Extract the [X, Y] coordinate from the center of the cell holding the provided text.  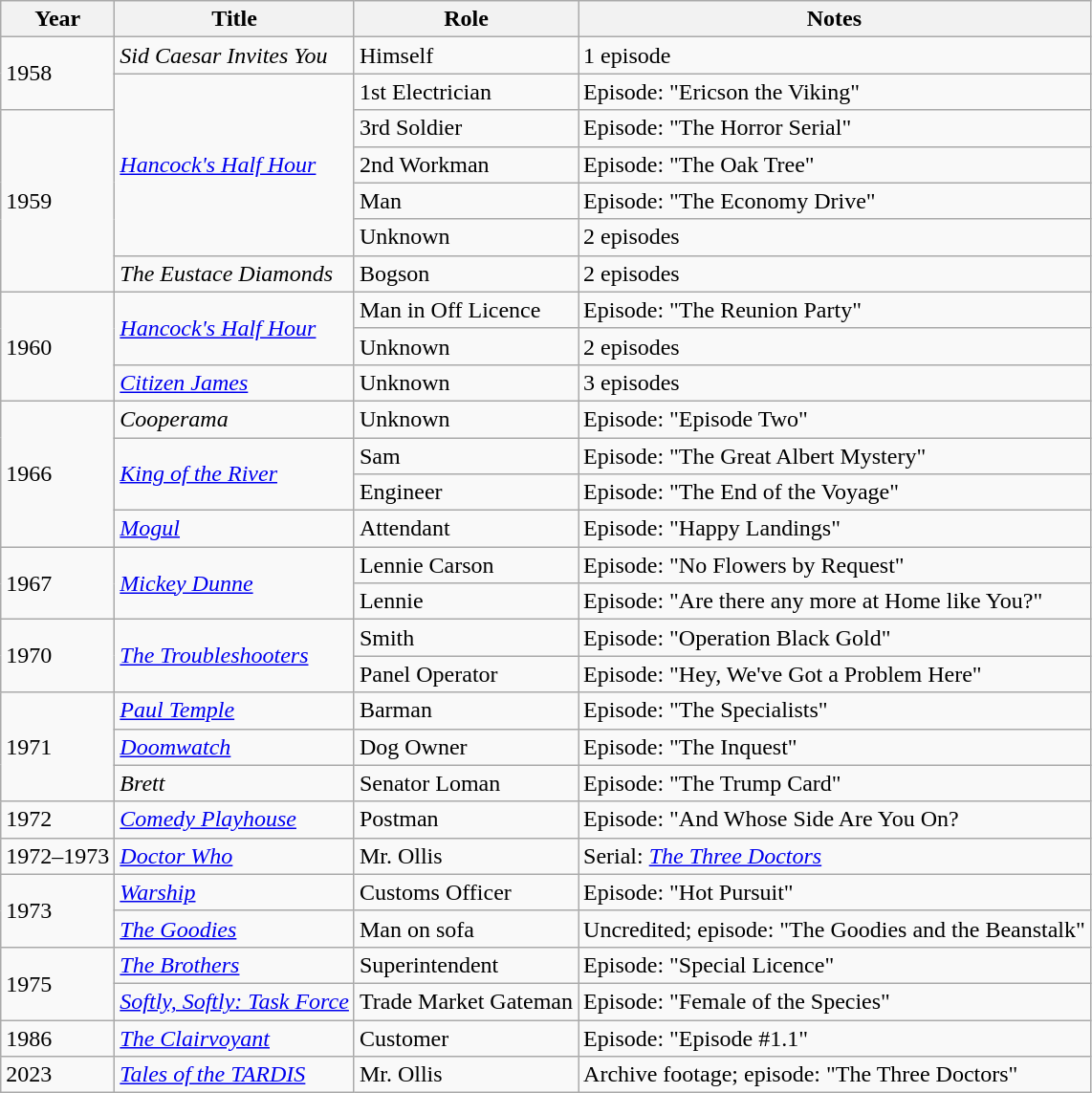
Man in Off Licence [466, 310]
Sid Caesar Invites You [235, 55]
Senator Loman [466, 783]
The Eustace Diamonds [235, 273]
King of the River [235, 474]
Serial: The Three Doctors [835, 856]
2nd Workman [466, 164]
Mickey Dunne [235, 583]
Episode: "The Horror Serial" [835, 128]
Episode: "No Flowers by Request" [835, 565]
Attendant [466, 529]
1967 [57, 583]
Customer [466, 1038]
1975 [57, 983]
Uncredited; episode: "The Goodies and the Beanstalk" [835, 929]
1st Electrician [466, 92]
1 episode [835, 55]
Customs Officer [466, 892]
Warship [235, 892]
1959 [57, 201]
Sam [466, 456]
Episode: "Hey, We've Got a Problem Here" [835, 674]
Episode: "Are there any more at Home like You?" [835, 601]
Paul Temple [235, 710]
Episode: "And Whose Side Are You On? [835, 820]
Year [57, 19]
Lennie [466, 601]
Superintendent [466, 965]
1973 [57, 910]
Title [235, 19]
Episode: "The Economy Drive" [835, 201]
Smith [466, 638]
The Goodies [235, 929]
Episode: "Episode Two" [835, 419]
1972 [57, 820]
1958 [57, 74]
Doomwatch [235, 747]
Lennie Carson [466, 565]
Archive footage; episode: "The Three Doctors" [835, 1075]
Episode: "The Inquest" [835, 747]
Episode: "The Oak Tree" [835, 164]
2023 [57, 1075]
Episode: "The Trump Card" [835, 783]
Episode: "Operation Black Gold" [835, 638]
1966 [57, 473]
Notes [835, 19]
Brett [235, 783]
Episode: "Happy Landings" [835, 529]
Trade Market Gateman [466, 1001]
Panel Operator [466, 674]
Episode: "The Reunion Party" [835, 310]
Episode: "The End of the Voyage" [835, 492]
The Troubleshooters [235, 656]
Episode: "Ericson the Viking" [835, 92]
Cooperama [235, 419]
Man on sofa [466, 929]
Doctor Who [235, 856]
The Brothers [235, 965]
Episode: "The Great Albert Mystery" [835, 456]
Softly, Softly: Task Force [235, 1001]
Barman [466, 710]
Tales of the TARDIS [235, 1075]
3rd Soldier [466, 128]
Episode: "The Specialists" [835, 710]
Citizen James [235, 383]
Comedy Playhouse [235, 820]
The Clairvoyant [235, 1038]
Role [466, 19]
1970 [57, 656]
Episode: "Special Licence" [835, 965]
1972–1973 [57, 856]
Engineer [466, 492]
Postman [466, 820]
Himself [466, 55]
1971 [57, 747]
Episode: "Female of the Species" [835, 1001]
1960 [57, 346]
Man [466, 201]
Episode: "Hot Pursuit" [835, 892]
Dog Owner [466, 747]
Mogul [235, 529]
Episode: "Episode #1.1" [835, 1038]
1986 [57, 1038]
Bogson [466, 273]
3 episodes [835, 383]
